Search for the cell housing the specified text and yield its (x, y) center coordinate. 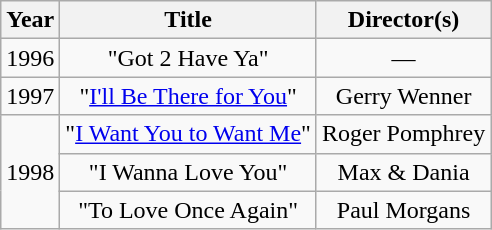
1997 (30, 96)
"To Love Once Again" (188, 210)
1998 (30, 172)
Year (30, 20)
— (403, 58)
"I Wanna Love You" (188, 172)
Paul Morgans (403, 210)
Title (188, 20)
"Got 2 Have Ya" (188, 58)
"I Want You to Want Me" (188, 134)
Max & Dania (403, 172)
Roger Pomphrey (403, 134)
Director(s) (403, 20)
"I'll Be There for You" (188, 96)
Gerry Wenner (403, 96)
1996 (30, 58)
